Extract the [X, Y] coordinate from the center of the cell holding the provided text.  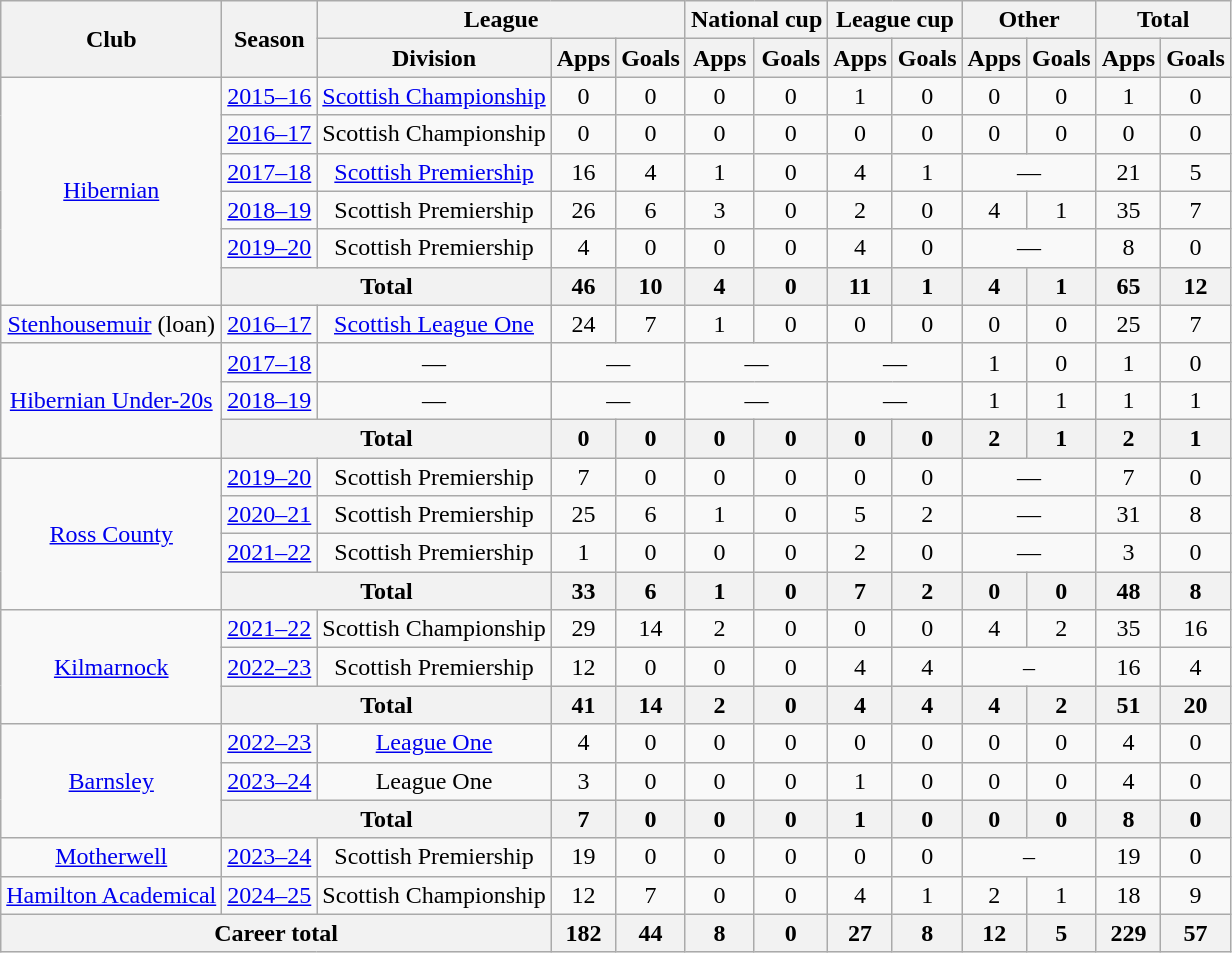
2024–25 [270, 895]
Barnsley [112, 781]
41 [583, 705]
29 [583, 629]
Ross County [112, 534]
20 [1196, 705]
2015–16 [270, 96]
Season [270, 39]
Hamilton Academical [112, 895]
Scottish League One [434, 324]
National cup [756, 20]
Motherwell [112, 857]
48 [1128, 591]
65 [1128, 286]
33 [583, 591]
Career total [276, 933]
44 [651, 933]
229 [1128, 933]
10 [651, 286]
Other [1029, 20]
21 [1128, 172]
2020–21 [270, 515]
Club [112, 39]
Division [434, 58]
Stenhousemuir (loan) [112, 324]
League [502, 20]
11 [860, 286]
51 [1128, 705]
31 [1128, 515]
24 [583, 324]
Hibernian Under-20s [112, 400]
27 [860, 933]
Hibernian [112, 191]
46 [583, 286]
League cup [895, 20]
18 [1128, 895]
57 [1196, 933]
Kilmarnock [112, 667]
9 [1196, 895]
26 [583, 210]
182 [583, 933]
